Detect which cell encompasses the target text, then output its [X, Y] center coordinate. 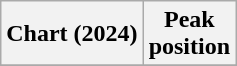
Peakposition [189, 34]
Chart (2024) [72, 34]
